Provide the [X, Y] coordinate of the cell's center where the given text is located.  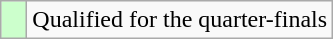
Qualified for the quarter-finals [180, 20]
